Locate the cell with the specified text and output its [x, y] center coordinate. 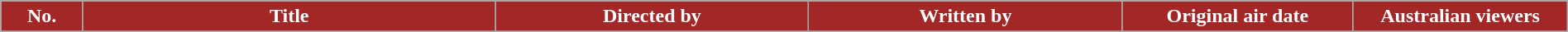
Directed by [652, 16]
No. [42, 16]
Title [289, 16]
Original air date [1237, 16]
Written by [966, 16]
Australian viewers [1460, 16]
